For the text-containing cell, return its midpoint in [x, y] coordinate format. 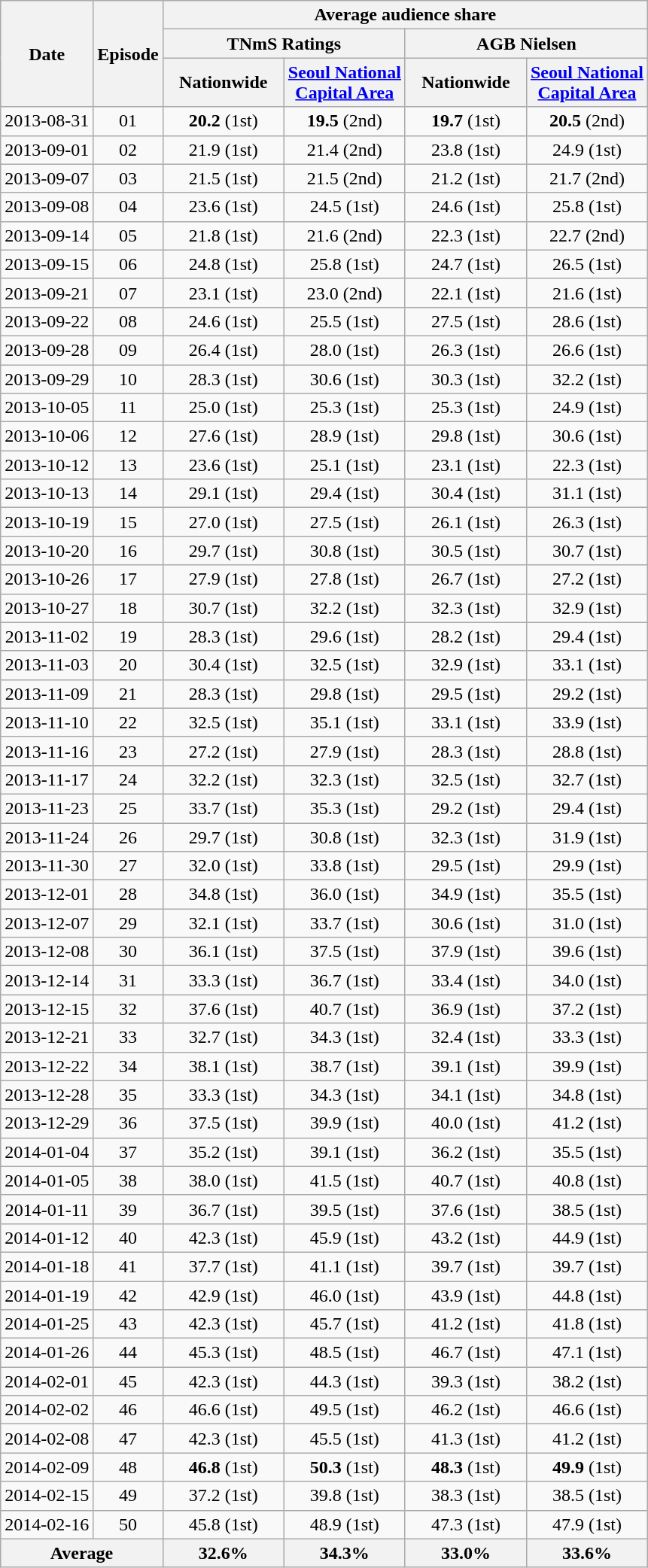
34.1 (1st) [465, 1095]
16 [128, 551]
22 [128, 722]
21.2 (1st) [465, 178]
32.0 (1st) [223, 866]
49 [128, 1496]
2013-11-03 [47, 665]
2013-09-21 [47, 293]
2013-10-27 [47, 608]
31 [128, 980]
2013-12-08 [47, 952]
17 [128, 579]
44 [128, 1353]
21.6 (1st) [587, 293]
40.0 (1st) [465, 1123]
36.0 (1st) [345, 895]
36.2 (1st) [465, 1152]
24.8 (1st) [223, 264]
41.1 (1st) [345, 1266]
2014-02-09 [47, 1467]
49.5 (1st) [345, 1410]
50 [128, 1524]
26 [128, 837]
32 [128, 1009]
36 [128, 1123]
21.5 (2nd) [345, 178]
2013-11-24 [47, 837]
22.7 (2nd) [587, 236]
34 [128, 1066]
46.0 (1st) [345, 1295]
31.0 (1st) [587, 923]
41.3 (1st) [465, 1439]
2014-02-08 [47, 1439]
2014-01-26 [47, 1353]
32.6% [223, 1553]
44.3 (1st) [345, 1381]
04 [128, 207]
2013-12-14 [47, 980]
2014-01-04 [47, 1152]
2014-01-18 [47, 1266]
2013-10-05 [47, 408]
2014-01-19 [47, 1295]
22.1 (1st) [465, 293]
25.1 (1st) [345, 465]
21.6 (2nd) [345, 236]
28.8 (1st) [587, 751]
01 [128, 121]
20.2 (1st) [223, 121]
2014-02-02 [47, 1410]
33 [128, 1038]
2014-01-12 [47, 1238]
42.9 (1st) [223, 1295]
35.2 (1st) [223, 1152]
2013-11-23 [47, 808]
49.9 (1st) [587, 1467]
06 [128, 264]
19 [128, 637]
2013-09-22 [47, 321]
45.7 (1st) [345, 1324]
46.2 (1st) [465, 1410]
2013-12-07 [47, 923]
15 [128, 522]
38.1 (1st) [223, 1066]
33.9 (1st) [587, 722]
45.9 (1st) [345, 1238]
39.3 (1st) [465, 1381]
2013-09-14 [47, 236]
2013-09-01 [47, 150]
29.6 (1st) [345, 637]
21.8 (1st) [223, 236]
46 [128, 1410]
36.1 (1st) [223, 952]
2013-10-26 [47, 579]
2013-11-17 [47, 779]
2014-01-05 [47, 1181]
33.0% [465, 1553]
19.5 (2nd) [345, 121]
39.5 (1st) [345, 1209]
41.8 (1st) [587, 1324]
35 [128, 1095]
39 [128, 1209]
24.5 (1st) [345, 207]
39.6 (1st) [587, 952]
18 [128, 608]
30.5 (1st) [465, 551]
35.1 (1st) [345, 722]
2013-09-15 [47, 264]
2014-02-01 [47, 1381]
Average [81, 1553]
23 [128, 751]
48 [128, 1467]
38 [128, 1181]
46.8 (1st) [223, 1467]
2013-10-06 [47, 436]
38.7 (1st) [345, 1066]
45.5 (1st) [345, 1439]
41.5 (1st) [345, 1181]
08 [128, 321]
25.5 (1st) [345, 321]
2013-11-30 [47, 866]
26.4 (1st) [223, 350]
27.8 (1st) [345, 579]
20.5 (2nd) [587, 121]
20 [128, 665]
02 [128, 150]
41 [128, 1266]
34.0 (1st) [587, 980]
34.3% [345, 1553]
37.9 (1st) [465, 952]
26.7 (1st) [465, 579]
34.9 (1st) [465, 895]
29.1 (1st) [223, 494]
2013-09-08 [47, 207]
25.0 (1st) [223, 408]
38.0 (1st) [223, 1181]
32.4 (1st) [465, 1038]
32.1 (1st) [223, 923]
38.3 (1st) [465, 1496]
28.2 (1st) [465, 637]
21 [128, 694]
45.3 (1st) [223, 1353]
2013-12-01 [47, 895]
28 [128, 895]
2013-10-19 [47, 522]
30.3 (1st) [465, 378]
2013-12-15 [47, 1009]
24 [128, 779]
2014-02-15 [47, 1496]
48.5 (1st) [345, 1353]
2013-11-02 [47, 637]
14 [128, 494]
36.9 (1st) [465, 1009]
35.3 (1st) [345, 808]
25 [128, 808]
2013-10-13 [47, 494]
2013-09-07 [47, 178]
31.1 (1st) [587, 494]
2013-10-12 [47, 465]
2014-01-25 [47, 1324]
31.9 (1st) [587, 837]
33.4 (1st) [465, 980]
12 [128, 436]
45.8 (1st) [223, 1524]
13 [128, 465]
26.1 (1st) [465, 522]
37 [128, 1152]
21.7 (2nd) [587, 178]
2013-09-29 [47, 378]
2014-01-11 [47, 1209]
43.9 (1st) [465, 1295]
48.3 (1st) [465, 1467]
47.3 (1st) [465, 1524]
Date [47, 54]
26.6 (1st) [587, 350]
03 [128, 178]
2013-12-22 [47, 1066]
24.7 (1st) [465, 264]
AGB Nielsen [526, 44]
37.7 (1st) [223, 1266]
2013-08-31 [47, 121]
2013-12-29 [47, 1123]
45 [128, 1381]
39.8 (1st) [345, 1496]
09 [128, 350]
26.5 (1st) [587, 264]
2013-10-20 [47, 551]
44.8 (1st) [587, 1295]
47.9 (1st) [587, 1524]
47 [128, 1439]
19.7 (1st) [465, 121]
2013-12-28 [47, 1095]
27.0 (1st) [223, 522]
Average audience share [405, 15]
TNmS Ratings [284, 44]
28.0 (1st) [345, 350]
21.9 (1st) [223, 150]
27 [128, 866]
2013-11-10 [47, 722]
46.7 (1st) [465, 1353]
27.6 (1st) [223, 436]
48.9 (1st) [345, 1524]
07 [128, 293]
42 [128, 1295]
28.9 (1st) [345, 436]
05 [128, 236]
33.8 (1st) [345, 866]
38.2 (1st) [587, 1381]
30 [128, 952]
29 [128, 923]
40 [128, 1238]
23.0 (2nd) [345, 293]
47.1 (1st) [587, 1353]
2013-12-21 [47, 1038]
43 [128, 1324]
11 [128, 408]
23.8 (1st) [465, 150]
21.4 (2nd) [345, 150]
2014-02-16 [47, 1524]
29.9 (1st) [587, 866]
2013-11-16 [47, 751]
44.9 (1st) [587, 1238]
50.3 (1st) [345, 1467]
Episode [128, 54]
33.6% [587, 1553]
43.2 (1st) [465, 1238]
21.5 (1st) [223, 178]
2013-11-09 [47, 694]
2013-09-28 [47, 350]
40.8 (1st) [587, 1181]
10 [128, 378]
28.6 (1st) [587, 321]
